Provide the [x, y] coordinate of the cell's center where the given text is located.  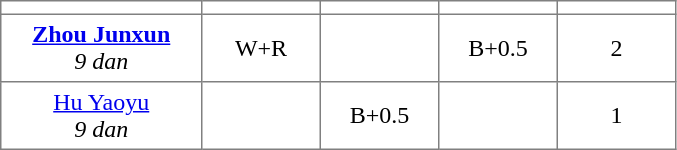
Zhou Junxun 9 dan [102, 48]
W+R [261, 48]
2 [616, 48]
Hu Yaoyu 9 dan [102, 116]
1 [616, 116]
